Search for the cell housing the specified text and yield its (x, y) center coordinate. 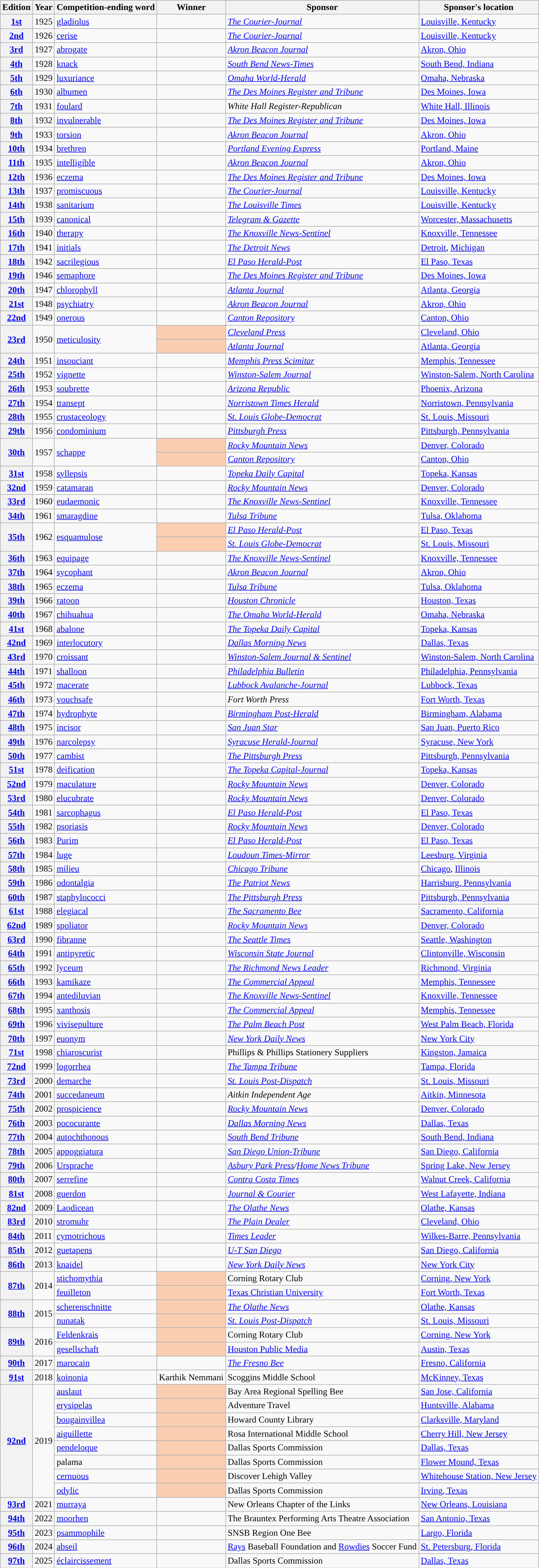
2009 (44, 1208)
Winston-Salem Journal (322, 374)
1992 (44, 968)
76th (16, 1123)
schappe (106, 452)
smaragdine (106, 516)
vouchsafe (106, 699)
2nd (16, 36)
Rays Baseball Foundation and Rowdies Soccer Fund (322, 1547)
1936 (44, 177)
1956 (44, 431)
74th (16, 1095)
33rd (16, 502)
5th (16, 78)
Seattle, Washington (479, 939)
41st (16, 629)
40th (16, 614)
Howard County Library (322, 1420)
bougainvillea (106, 1420)
1983 (44, 840)
serrefine (106, 1180)
Competition-ending word (106, 7)
luge (106, 854)
Huntsville, Alabama (479, 1405)
1995 (44, 1010)
succedaneum (106, 1095)
67th (16, 996)
pendeloque (106, 1448)
Bay Area Regional Spelling Bee (322, 1391)
San Antonio, Texas (479, 1518)
1954 (44, 403)
2003 (44, 1123)
auslaut (106, 1391)
Edition (16, 7)
50th (16, 756)
1950 (44, 339)
18th (16, 262)
1996 (44, 1024)
Telegram & Gazette (322, 219)
luxuriance (106, 78)
1991 (44, 954)
46th (16, 699)
6th (16, 92)
2015 (44, 1313)
sycophant (106, 572)
Memphis Press Scimitar (322, 360)
sacrilegious (106, 262)
Aitkin Independent Age (322, 1095)
1974 (44, 714)
nunatak (106, 1321)
1990 (44, 939)
1933 (44, 134)
St. Petersburg, Florida (479, 1547)
59th (16, 883)
85th (16, 1250)
2021 (44, 1504)
55th (16, 826)
1987 (44, 897)
34th (16, 516)
72nd (16, 1066)
1937 (44, 191)
58th (16, 869)
Richmond, Virginia (479, 968)
16th (16, 233)
63rd (16, 939)
84th (16, 1236)
1976 (44, 742)
73rd (16, 1081)
prospicience (106, 1109)
equipage (106, 558)
37th (16, 572)
vivisepulture (106, 1024)
2025 (44, 1561)
The Brauntex Performing Arts Theatre Association (322, 1518)
Lubbock, Texas (479, 685)
murraya (106, 1504)
feuilleton (106, 1292)
8th (16, 120)
1927 (44, 50)
66th (16, 982)
Aitkin, Minnesota (479, 1095)
koinonia (106, 1377)
7th (16, 106)
cambist (106, 756)
West Lafayette, Indiana (479, 1194)
Norristown, Pennsylvania (479, 403)
1951 (44, 360)
Worcester, Massachusetts (479, 219)
Houston, Texas (479, 600)
foulard (106, 106)
The Topeka Capital-Journal (322, 770)
12th (16, 177)
77th (16, 1137)
Purim (106, 840)
1966 (44, 600)
1929 (44, 78)
1982 (44, 826)
gladiolus (106, 22)
crustaceology (106, 417)
Journal & Courier (322, 1194)
1978 (44, 770)
31st (16, 473)
chihuahua (106, 614)
Flower Mound, Texas (479, 1462)
1926 (44, 36)
28th (16, 417)
Sponsor (322, 7)
Omaha World-Herald (322, 78)
75th (16, 1109)
1925 (44, 22)
39th (16, 600)
1962 (44, 537)
San Diego Union-Tribune (322, 1151)
San Juan Star (322, 728)
Feldenkrais (106, 1335)
1977 (44, 756)
scherenschnitte (106, 1306)
abseil (106, 1547)
2014 (44, 1285)
gesellschaft (106, 1349)
82nd (16, 1208)
35th (16, 537)
Cleveland Press (322, 332)
The Tampa Tribune (322, 1066)
1961 (44, 516)
1960 (44, 502)
catamaran (106, 488)
antipyretic (106, 954)
2011 (44, 1236)
esquamulose (106, 537)
chlorophyll (106, 290)
Philadelphia, Pennsylvania (479, 671)
soubrette (106, 388)
Loudoun Times-Mirror (322, 854)
83rd (16, 1222)
1932 (44, 120)
11th (16, 163)
1968 (44, 629)
The Plain Dealer (322, 1222)
intelligible (106, 163)
71st (16, 1052)
McKinney, Texas (479, 1377)
1985 (44, 869)
2022 (44, 1518)
1988 (44, 911)
1980 (44, 798)
30th (16, 452)
9th (16, 134)
56th (16, 840)
26th (16, 388)
13th (16, 191)
stichomythia (106, 1278)
Discover Lehigh Valley (322, 1476)
15th (16, 219)
albumen (106, 92)
Cherry Hill, New Jersey (479, 1434)
transept (106, 403)
19th (16, 276)
1947 (44, 290)
Syracuse Herald-Journal (322, 742)
stromuhr (106, 1222)
Portland, Maine (479, 148)
New Orleans, Louisiana (479, 1504)
1935 (44, 163)
meticulosity (106, 339)
condominium (106, 431)
29th (16, 431)
Lubbock Avalanche-Journal (322, 685)
Pittsburgh Press (322, 431)
1972 (44, 685)
interlocutory (106, 643)
The Patriot News (322, 883)
brethren (106, 148)
32nd (16, 488)
Philadelphia Bulletin (322, 671)
incisor (106, 728)
insouciant (106, 360)
knack (106, 64)
2007 (44, 1180)
cerise (106, 36)
43rd (16, 657)
97th (16, 1561)
South Bend News-Times (322, 64)
1928 (44, 64)
38th (16, 586)
23rd (16, 339)
The Topeka Daily Capital (322, 629)
2005 (44, 1151)
93rd (16, 1504)
San Jose, California (479, 1391)
canonical (106, 219)
The Louisville Times (322, 205)
1st (16, 22)
95th (16, 1533)
3rd (16, 50)
White Hall, Illinois (479, 106)
1971 (44, 671)
invulnerable (106, 120)
palama (106, 1462)
2004 (44, 1137)
psychiatry (106, 304)
The Seattle Times (322, 939)
Phillips & Phillips Stationery Suppliers (322, 1052)
macerate (106, 685)
88th (16, 1313)
68th (16, 1010)
1984 (44, 854)
Whitehouse Station, New Jersey (479, 1476)
81st (16, 1194)
1979 (44, 784)
1989 (44, 925)
Asbury Park Press/Home News Tribune (322, 1165)
27th (16, 403)
24th (16, 360)
92nd (16, 1441)
1969 (44, 643)
psammophile (106, 1533)
eudaemonic (106, 502)
53rd (16, 798)
Arizona Republic (322, 388)
Ursprache (106, 1165)
2013 (44, 1264)
cernuous (106, 1476)
staphylococci (106, 897)
48th (16, 728)
Austin, Texas (479, 1349)
milieu (106, 869)
marocain (106, 1363)
1994 (44, 996)
syllepsis (106, 473)
Contra Costa Times (322, 1180)
80th (16, 1180)
1999 (44, 1066)
knaidel (106, 1264)
South Bend Tribune (322, 1137)
Sacramento, California (479, 911)
1997 (44, 1038)
elegiacal (106, 911)
64th (16, 954)
1973 (44, 699)
Chicago, Illinois (479, 869)
2018 (44, 1377)
promiscuous (106, 191)
abalone (106, 629)
Fresno, California (479, 1363)
Syracuse, New York (479, 742)
therapy (106, 233)
61st (16, 911)
shalloon (106, 671)
ratoon (106, 600)
Wisconsin State Journal (322, 954)
Year (44, 7)
Spring Lake, New Jersey (479, 1165)
Irving, Texas (479, 1490)
79th (16, 1165)
20th (16, 290)
10th (16, 148)
The Fresno Bee (322, 1363)
51st (16, 770)
torsion (106, 134)
antediluvian (106, 996)
spoliator (106, 925)
96th (16, 1547)
17th (16, 247)
sanitarium (106, 205)
57th (16, 854)
appoggiatura (106, 1151)
Scoggins Middle School (322, 1377)
1946 (44, 276)
Birmingham, Alabama (479, 714)
psoriasis (106, 826)
Walnut Creek, California (479, 1180)
86th (16, 1264)
36th (16, 558)
1934 (44, 148)
65th (16, 968)
1965 (44, 586)
narcolepsy (106, 742)
onerous (106, 318)
1967 (44, 614)
1930 (44, 92)
Phoenix, Arizona (479, 388)
moorhen (106, 1518)
1952 (44, 374)
Sponsor's location (479, 7)
14th (16, 205)
logorrhea (106, 1066)
1931 (44, 106)
éclaircissement (106, 1561)
lyceum (106, 968)
Rosa International Middle School (322, 1434)
54th (16, 812)
guerdon (106, 1194)
Houston Public Media (322, 1349)
1981 (44, 812)
2012 (44, 1250)
1993 (44, 982)
xanthosis (106, 1010)
Tampa, Florida (479, 1066)
Clarksville, Maryland (479, 1420)
2000 (44, 1081)
22nd (16, 318)
croissant (106, 657)
semaphore (106, 276)
Fort Worth Press (322, 699)
91st (16, 1377)
Times Leader (322, 1236)
47th (16, 714)
1959 (44, 488)
25th (16, 374)
White Hall Register-Republican (322, 106)
2017 (44, 1363)
New Orleans Chapter of the Links (322, 1504)
euonym (106, 1038)
60th (16, 897)
2006 (44, 1165)
1970 (44, 657)
odylic (106, 1490)
guetapens (106, 1250)
49th (16, 742)
Texas Christian University (322, 1292)
89th (16, 1342)
44th (16, 671)
autochthonous (106, 1137)
The Richmond News Leader (322, 968)
42nd (16, 643)
aiguillette (106, 1434)
Kingston, Jamaica (479, 1052)
1986 (44, 883)
2008 (44, 1194)
initials (106, 247)
maculature (106, 784)
2002 (44, 1109)
West Palm Beach, Florida (479, 1024)
1953 (44, 388)
2001 (44, 1095)
Clintonville, Wisconsin (479, 954)
2024 (44, 1547)
1975 (44, 728)
2019 (44, 1441)
Winston-Salem Journal & Sentinel (322, 657)
cymotrichous (106, 1236)
69th (16, 1024)
SNSB Region One Bee (322, 1533)
kamikaze (106, 982)
The Sacramento Bee (322, 911)
2010 (44, 1222)
Chicago Tribune (322, 869)
Adventure Travel (322, 1405)
1949 (44, 318)
San Juan, Puerto Rico (479, 728)
abrogate (106, 50)
52nd (16, 784)
1964 (44, 572)
demarche (106, 1081)
1939 (44, 219)
Norristown Times Herald (322, 403)
2016 (44, 1342)
Portland Evening Express (322, 148)
Laodicean (106, 1208)
1998 (44, 1052)
1942 (44, 262)
45th (16, 685)
fibranne (106, 939)
The Palm Beach Post (322, 1024)
pococurante (106, 1123)
vignette (106, 374)
1957 (44, 452)
odontalgia (106, 883)
Largo, Florida (479, 1533)
94th (16, 1518)
4th (16, 64)
Houston Chronicle (322, 600)
1955 (44, 417)
1941 (44, 247)
1963 (44, 558)
elucubrate (106, 798)
Leesburg, Virginia (479, 854)
Topeka Daily Capital (322, 473)
Winner (192, 7)
Wilkes-Barre, Pennsylvania (479, 1236)
1940 (44, 233)
78th (16, 1151)
erysipelas (106, 1405)
70th (16, 1038)
chiaroscurist (106, 1052)
1938 (44, 205)
90th (16, 1363)
hydrophyte (106, 714)
87th (16, 1285)
1958 (44, 473)
Birmingham Post-Herald (322, 714)
21st (16, 304)
Karthik Nemmani (192, 1377)
Harrisburg, Pennsylvania (479, 883)
U-T San Diego (322, 1250)
1948 (44, 304)
The Omaha World-Herald (322, 614)
Detroit, Michigan (479, 247)
The Detroit News (322, 247)
deification (106, 770)
2023 (44, 1533)
sarcophagus (106, 812)
62nd (16, 925)
